Provide the (X, Y) coordinate of the cell's center where the given text is located.  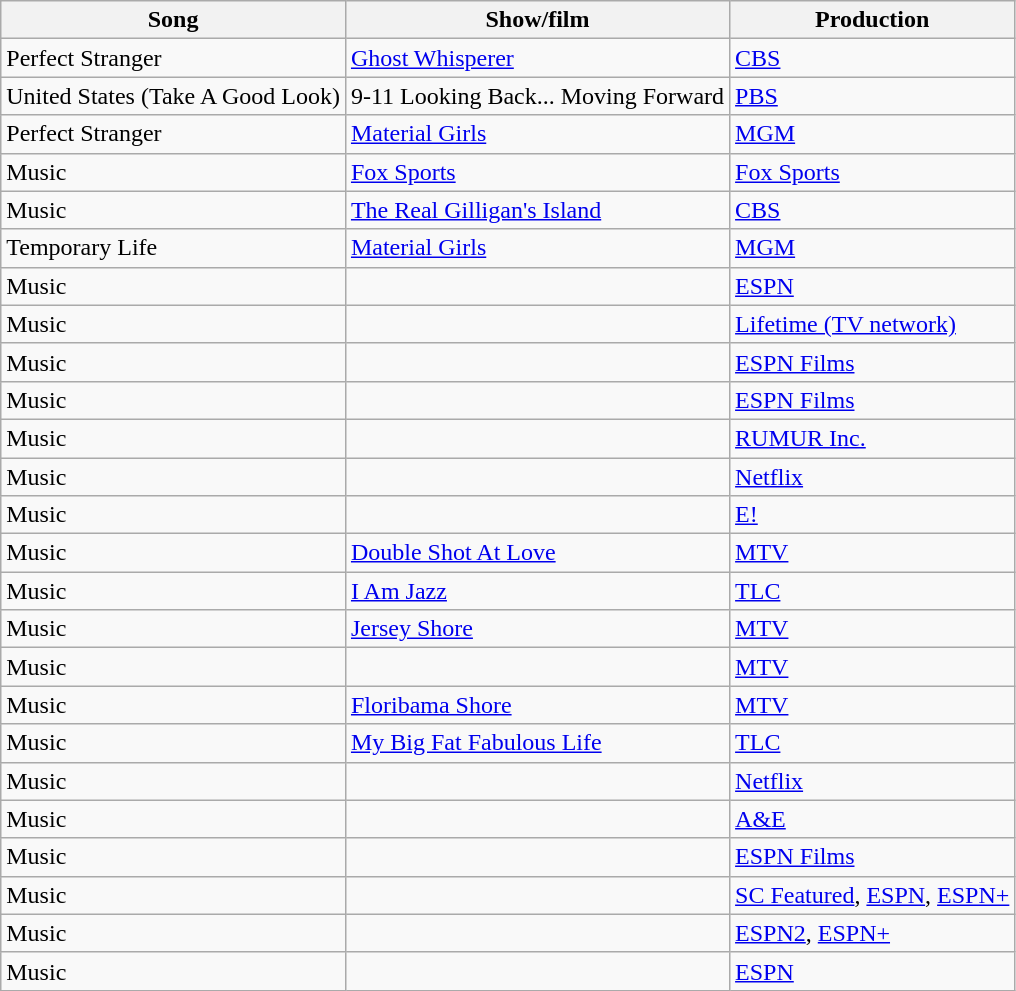
9-11 Looking Back... Moving Forward (537, 96)
Floribama Shore (537, 705)
Show/film (537, 20)
Production (872, 20)
E! (872, 515)
SC Featured, ESPN, ESPN+ (872, 895)
ESPN2, ESPN+ (872, 933)
Double Shot At Love (537, 553)
RUMUR Inc. (872, 438)
Lifetime (TV network) (872, 324)
Temporary Life (174, 248)
The Real Gilligan's Island (537, 210)
Song (174, 20)
Ghost Whisperer (537, 58)
I Am Jazz (537, 591)
PBS (872, 96)
A&E (872, 819)
United States (Take A Good Look) (174, 96)
Jersey Shore (537, 629)
My Big Fat Fabulous Life (537, 743)
